Locate the cell with the specified text and output its (X, Y) center coordinate. 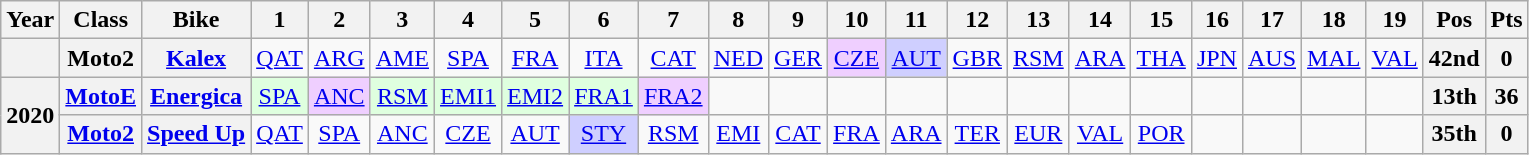
2020 (30, 115)
2 (339, 20)
JPN (1216, 58)
STY (604, 134)
13th (1454, 96)
GER (798, 58)
EMI2 (536, 96)
FRA1 (604, 96)
ITA (604, 58)
1 (280, 20)
AUS (1272, 58)
Speed Up (196, 134)
7 (673, 20)
14 (1100, 20)
EMI1 (468, 96)
11 (916, 20)
Year (30, 20)
EMI (738, 134)
12 (977, 20)
9 (798, 20)
10 (857, 20)
FRA2 (673, 96)
35th (1454, 134)
6 (604, 20)
NED (738, 58)
Pos (1454, 20)
13 (1038, 20)
17 (1272, 20)
Energica (196, 96)
TER (977, 134)
3 (402, 20)
5 (536, 20)
8 (738, 20)
19 (1394, 20)
Kalex (196, 58)
AME (402, 58)
15 (1161, 20)
EUR (1038, 134)
GBR (977, 58)
36 (1506, 96)
POR (1161, 134)
Bike (196, 20)
4 (468, 20)
MAL (1334, 58)
42nd (1454, 58)
Class (101, 20)
ARG (339, 58)
18 (1334, 20)
MotoE (101, 96)
Pts (1506, 20)
16 (1216, 20)
THA (1161, 58)
